Determine the [x, y] coordinate at the center of the cell enclosing the given text.  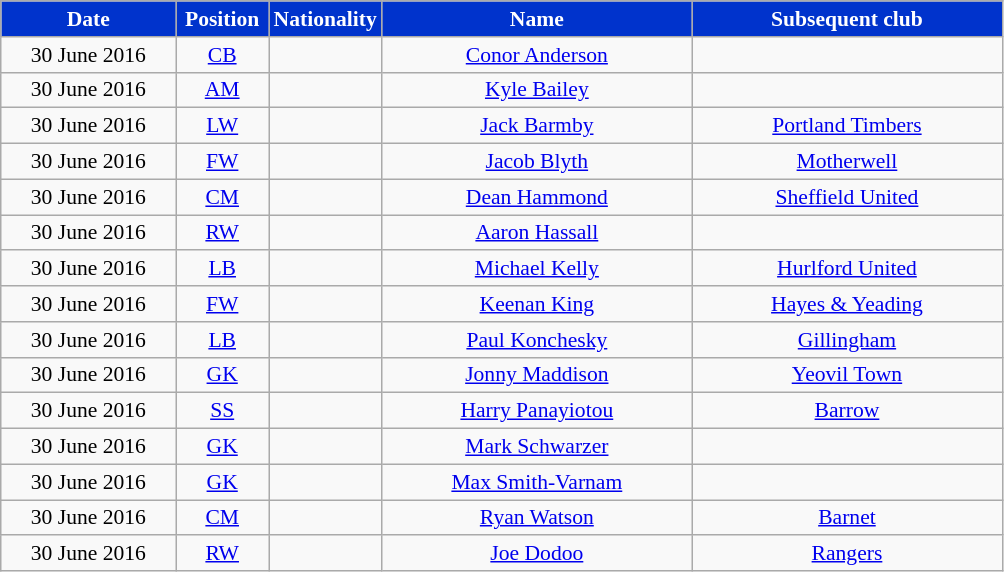
Kyle Bailey [537, 90]
AM [222, 90]
Michael Kelly [537, 269]
Subsequent club [847, 19]
Barnet [847, 518]
Jacob Blyth [537, 162]
Paul Konchesky [537, 340]
Max Smith-Varnam [537, 482]
Jonny Maddison [537, 375]
Ryan Watson [537, 518]
SS [222, 411]
Hayes & Yeading [847, 304]
CB [222, 55]
Nationality [324, 19]
Keenan King [537, 304]
Aaron Hassall [537, 233]
Joe Dodoo [537, 554]
Portland Timbers [847, 126]
Gillingham [847, 340]
Date [88, 19]
Motherwell [847, 162]
Harry Panayiotou [537, 411]
Yeovil Town [847, 375]
Mark Schwarzer [537, 447]
Barrow [847, 411]
Conor Anderson [537, 55]
Hurlford United [847, 269]
Jack Barmby [537, 126]
Sheffield United [847, 197]
Rangers [847, 554]
LW [222, 126]
Position [222, 19]
Dean Hammond [537, 197]
Name [537, 19]
